From the cell containing the given text, extract its center point as (x, y) coordinate. 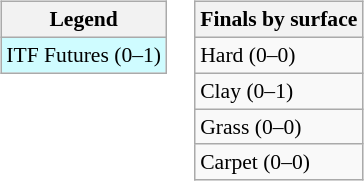
Finals by surface (278, 20)
Carpet (0–0) (278, 162)
Hard (0–0) (278, 55)
Legend (84, 20)
Grass (0–0) (278, 127)
Clay (0–1) (278, 91)
ITF Futures (0–1) (84, 55)
